Provide the [x, y] coordinate of the cell's center where the given text is located.  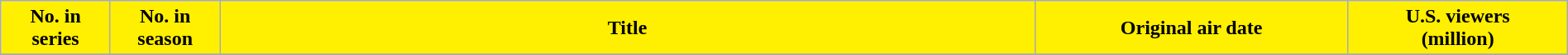
No. inseason [165, 28]
No. inseries [56, 28]
Original air date [1191, 28]
U.S. viewers(million) [1457, 28]
Title [627, 28]
